Return [x, y] of the center of cell containing provided text 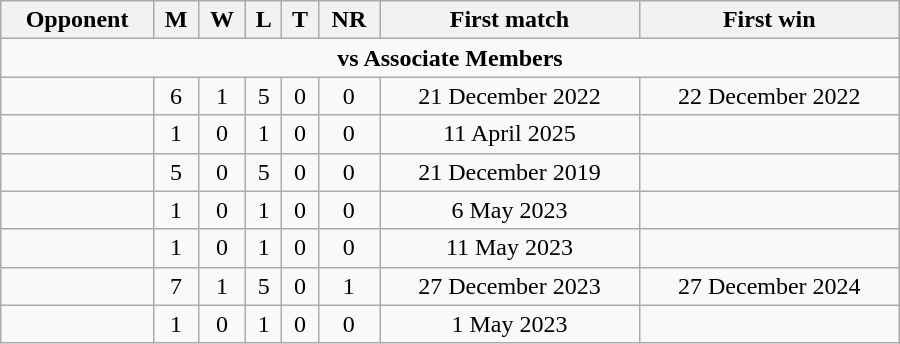
11 April 2025 [510, 134]
21 December 2019 [510, 172]
27 December 2024 [769, 286]
1 May 2023 [510, 324]
vs Associate Members [450, 58]
NR [348, 20]
21 December 2022 [510, 96]
W [222, 20]
Opponent [78, 20]
First win [769, 20]
22 December 2022 [769, 96]
T [300, 20]
First match [510, 20]
6 May 2023 [510, 210]
L [264, 20]
11 May 2023 [510, 248]
M [176, 20]
6 [176, 96]
7 [176, 286]
27 December 2023 [510, 286]
